Locate the cell with the specified text and output its (X, Y) center coordinate. 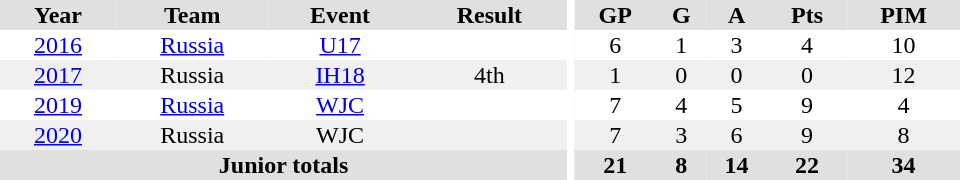
4th (490, 75)
12 (904, 75)
Result (490, 15)
14 (736, 165)
2020 (58, 135)
21 (616, 165)
34 (904, 165)
10 (904, 45)
2017 (58, 75)
A (736, 15)
IH18 (340, 75)
U17 (340, 45)
Pts (807, 15)
22 (807, 165)
Year (58, 15)
Team (192, 15)
5 (736, 105)
PIM (904, 15)
GP (616, 15)
Event (340, 15)
G (682, 15)
2016 (58, 45)
2019 (58, 105)
Junior totals (284, 165)
